For the text-containing cell, return its midpoint in [X, Y] coordinate format. 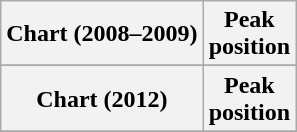
Chart (2008–2009) [102, 34]
Chart (2012) [102, 98]
